Find where the given text appears and provide that cell's center as [X, Y] coordinate. 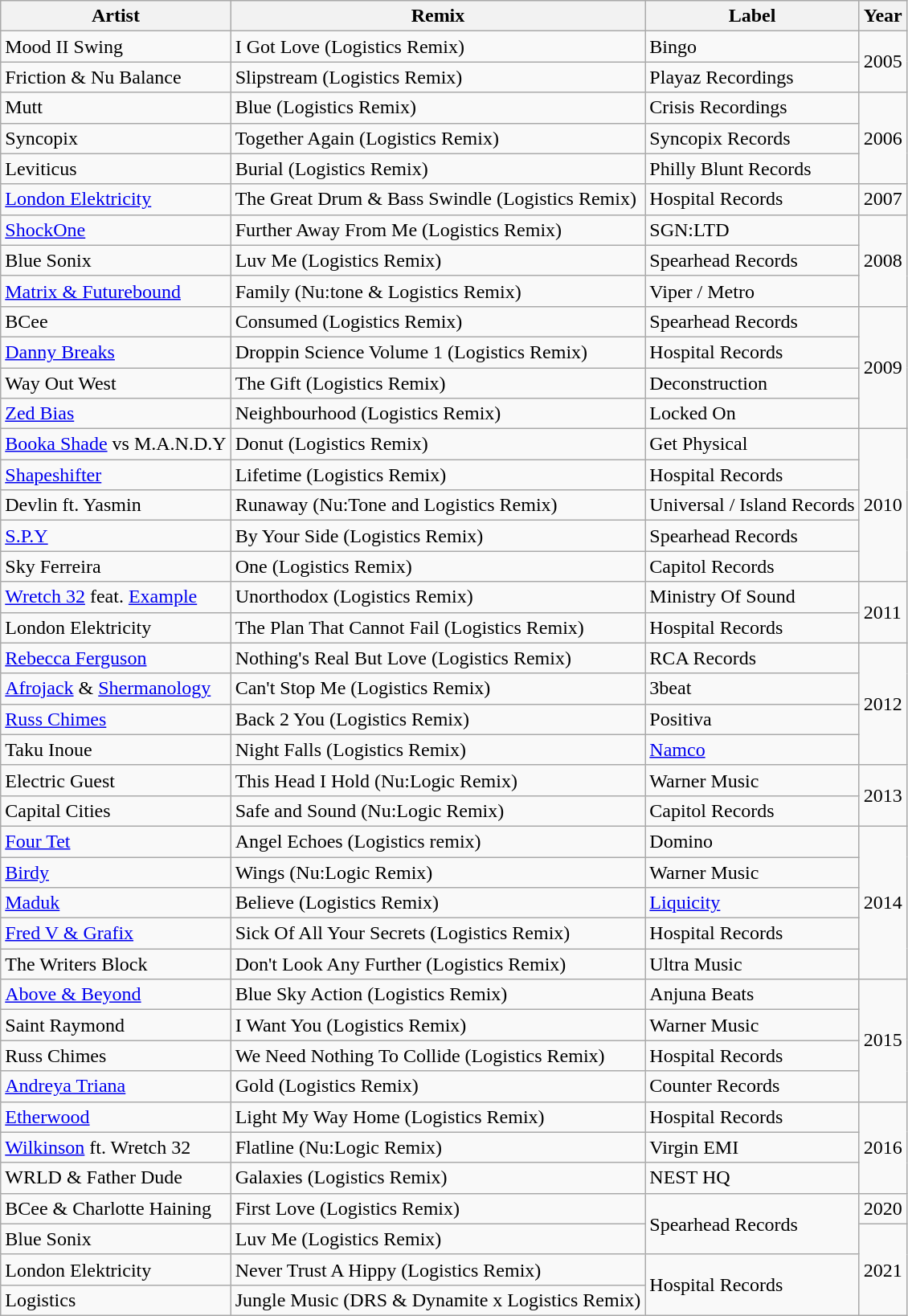
Flatline (Nu:Logic Remix) [438, 1147]
The Gift (Logistics Remix) [438, 383]
2008 [882, 260]
Mutt [116, 108]
Birdy [116, 872]
2015 [882, 1040]
One (Logistics Remix) [438, 566]
Safe and Sound (Nu:Logic Remix) [438, 811]
Saint Raymond [116, 1025]
By Your Side (Logistics Remix) [438, 536]
Fred V & Grafix [116, 934]
Leviticus [116, 169]
SGN:LTD [752, 230]
2016 [882, 1147]
Taku Inoue [116, 750]
Blue Sky Action (Logistics Remix) [438, 995]
Viper / Metro [752, 291]
The Writers Block [116, 964]
Andreya Triana [116, 1086]
Syncopix [116, 138]
Maduk [116, 903]
2012 [882, 704]
We Need Nothing To Collide (Logistics Remix) [438, 1056]
BCee [116, 321]
Family (Nu:tone & Logistics Remix) [438, 291]
Runaway (Nu:Tone and Logistics Remix) [438, 505]
Don't Look Any Further (Logistics Remix) [438, 964]
Capital Cities [116, 811]
I Got Love (Logistics Remix) [438, 47]
S.P.Y [116, 536]
Logistics [116, 1300]
Ministry Of Sound [752, 597]
Can't Stop Me (Logistics Remix) [438, 689]
Label [752, 16]
Danny Breaks [116, 352]
Rebecca Ferguson [116, 658]
BCee & Charlotte Haining [116, 1208]
2014 [882, 902]
I Want You (Logistics Remix) [438, 1025]
2011 [882, 612]
Droppin Science Volume 1 (Logistics Remix) [438, 352]
Year [882, 16]
3beat [752, 689]
NEST HQ [752, 1178]
Jungle Music (DRS & Dynamite x Logistics Remix) [438, 1300]
Crisis Recordings [752, 108]
Angel Echoes (Logistics remix) [438, 841]
Wings (Nu:Logic Remix) [438, 872]
This Head I Hold (Nu:Logic Remix) [438, 780]
2007 [882, 199]
Universal / Island Records [752, 505]
Friction & Nu Balance [116, 77]
Neighbourhood (Logistics Remix) [438, 414]
Ultra Music [752, 964]
Back 2 You (Logistics Remix) [438, 719]
2010 [882, 505]
Together Again (Logistics Remix) [438, 138]
Wretch 32 feat. Example [116, 597]
Syncopix Records [752, 138]
Philly Blunt Records [752, 169]
Anjuna Beats [752, 995]
Lifetime (Logistics Remix) [438, 475]
Burial (Logistics Remix) [438, 169]
Devlin ft. Yasmin [116, 505]
2021 [882, 1269]
The Great Drum & Bass Swindle (Logistics Remix) [438, 199]
2013 [882, 795]
Get Physical [752, 444]
First Love (Logistics Remix) [438, 1208]
Afrojack & Shermanology [116, 689]
Further Away From Me (Logistics Remix) [438, 230]
Electric Guest [116, 780]
Never Trust A Hippy (Logistics Remix) [438, 1269]
Believe (Logistics Remix) [438, 903]
Above & Beyond [116, 995]
Zed Bias [116, 414]
Blue (Logistics Remix) [438, 108]
Gold (Logistics Remix) [438, 1086]
Matrix & Futurebound [116, 291]
Booka Shade vs M.A.N.D.Y [116, 444]
2005 [882, 62]
Nothing's Real But Love (Logistics Remix) [438, 658]
Donut (Logistics Remix) [438, 444]
ShockOne [116, 230]
Deconstruction [752, 383]
Domino [752, 841]
Galaxies (Logistics Remix) [438, 1178]
Liquicity [752, 903]
RCA Records [752, 658]
Locked On [752, 414]
WRLD & Father Dude [116, 1178]
Playaz Recordings [752, 77]
The Plan That Cannot Fail (Logistics Remix) [438, 627]
Counter Records [752, 1086]
Consumed (Logistics Remix) [438, 321]
Four Tet [116, 841]
Mood II Swing [116, 47]
Virgin EMI [752, 1147]
Artist [116, 16]
Namco [752, 750]
Remix [438, 16]
2020 [882, 1208]
Sky Ferreira [116, 566]
Etherwood [116, 1117]
Shapeshifter [116, 475]
Night Falls (Logistics Remix) [438, 750]
Light My Way Home (Logistics Remix) [438, 1117]
Way Out West [116, 383]
Slipstream (Logistics Remix) [438, 77]
Unorthodox (Logistics Remix) [438, 597]
Wilkinson ft. Wretch 32 [116, 1147]
Bingo [752, 47]
2006 [882, 138]
Positiva [752, 719]
2009 [882, 367]
Sick Of All Your Secrets (Logistics Remix) [438, 934]
